From the cell containing the given text, extract its center point as (X, Y) coordinate. 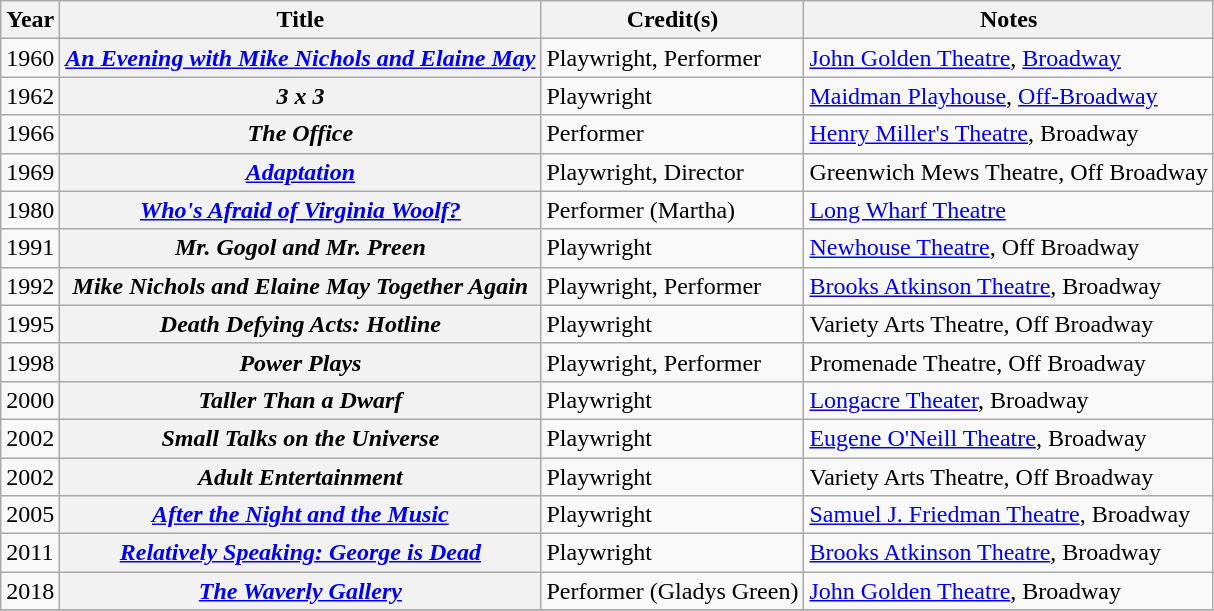
1960 (30, 58)
Power Plays (300, 362)
1991 (30, 248)
Year (30, 20)
The Waverly Gallery (300, 591)
Adult Entertainment (300, 477)
1980 (30, 210)
1969 (30, 172)
Greenwich Mews Theatre, Off Broadway (1008, 172)
Death Defying Acts: Hotline (300, 324)
Performer (Gladys Green) (672, 591)
After the Night and the Music (300, 515)
1962 (30, 96)
Who's Afraid of Virginia Woolf? (300, 210)
Henry Miller's Theatre, Broadway (1008, 134)
Notes (1008, 20)
Eugene O'Neill Theatre, Broadway (1008, 438)
Title (300, 20)
1995 (30, 324)
Performer (Martha) (672, 210)
Mr. Gogol and Mr. Preen (300, 248)
1998 (30, 362)
Credit(s) (672, 20)
Small Talks on the Universe (300, 438)
An Evening with Mike Nichols and Elaine May (300, 58)
3 x 3 (300, 96)
The Office (300, 134)
1966 (30, 134)
Samuel J. Friedman Theatre, Broadway (1008, 515)
Long Wharf Theatre (1008, 210)
2018 (30, 591)
2005 (30, 515)
Performer (672, 134)
1992 (30, 286)
Promenade Theatre, Off Broadway (1008, 362)
2000 (30, 400)
Mike Nichols and Elaine May Together Again (300, 286)
Taller Than a Dwarf (300, 400)
Playwright, Director (672, 172)
Newhouse Theatre, Off Broadway (1008, 248)
Adaptation (300, 172)
2011 (30, 553)
Relatively Speaking: George is Dead (300, 553)
Longacre Theater, Broadway (1008, 400)
Maidman Playhouse, Off-Broadway (1008, 96)
